Identify which cell holds the provided text, then report its (X, Y) central coordinate. 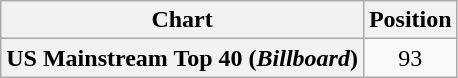
Chart (182, 20)
Position (410, 20)
93 (410, 58)
US Mainstream Top 40 (Billboard) (182, 58)
